Return (X, Y) of the center of cell containing provided text 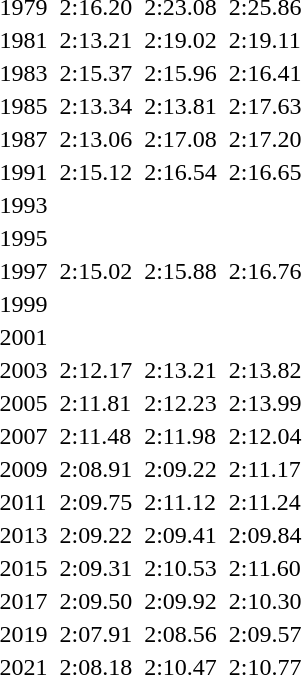
2:19.02 (181, 40)
2:15.37 (96, 73)
2:17.08 (181, 139)
2:09.75 (96, 502)
2:11.81 (96, 403)
2:15.96 (181, 73)
2:15.02 (96, 271)
2:10.53 (181, 568)
2:16.54 (181, 172)
2:15.88 (181, 271)
2:12.23 (181, 403)
2:13.34 (96, 106)
2:09.50 (96, 601)
2:13.81 (181, 106)
2:11.98 (181, 436)
2:07.91 (96, 634)
2:12.17 (96, 370)
2:11.48 (96, 436)
2:08.91 (96, 469)
2:09.31 (96, 568)
2:13.06 (96, 139)
2:09.41 (181, 535)
2:11.12 (181, 502)
2:15.12 (96, 172)
2:09.92 (181, 601)
2:08.56 (181, 634)
